Determine the (X, Y) coordinate at the center of the cell enclosing the given text.  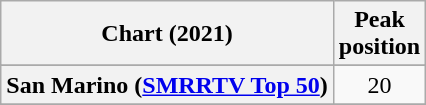
San Marino (SMRRTV Top 50) (168, 85)
Chart (2021) (168, 34)
20 (379, 85)
Peakposition (379, 34)
